Return the (x, y) coordinate for the center point of the cell that contains the specified text.  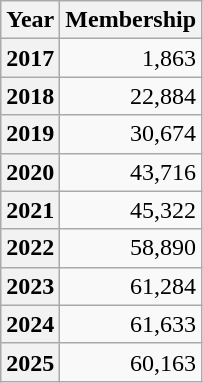
43,716 (131, 172)
61,633 (131, 324)
22,884 (131, 96)
58,890 (131, 248)
Year (30, 20)
61,284 (131, 286)
2020 (30, 172)
2022 (30, 248)
2025 (30, 362)
2017 (30, 58)
2021 (30, 210)
60,163 (131, 362)
1,863 (131, 58)
Membership (131, 20)
2018 (30, 96)
45,322 (131, 210)
2023 (30, 286)
2019 (30, 134)
2024 (30, 324)
30,674 (131, 134)
